Pinpoint the cell where the given text exists, returning its [x, y] midpoint coordinate. 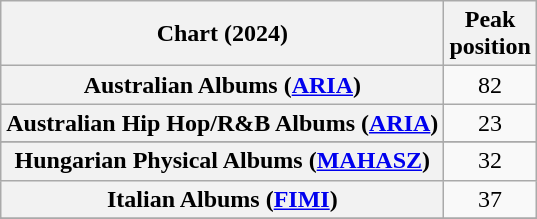
23 [490, 123]
32 [490, 161]
Chart (2024) [222, 34]
Peakposition [490, 34]
Australian Hip Hop/R&B Albums (ARIA) [222, 123]
Hungarian Physical Albums (MAHASZ) [222, 161]
82 [490, 85]
Italian Albums (FIMI) [222, 199]
Australian Albums (ARIA) [222, 85]
37 [490, 199]
